Pinpoint the cell where the given text exists, returning its (x, y) midpoint coordinate. 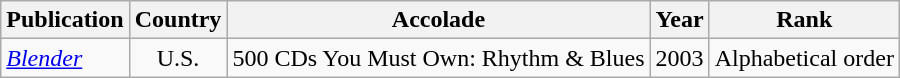
Country (178, 20)
Rank (804, 20)
Alphabetical order (804, 58)
Year (680, 20)
Publication (65, 20)
U.S. (178, 58)
2003 (680, 58)
Accolade (438, 20)
500 CDs You Must Own: Rhythm & Blues (438, 58)
Blender (65, 58)
